Extract the [X, Y] coordinate from the center of the cell holding the provided text.  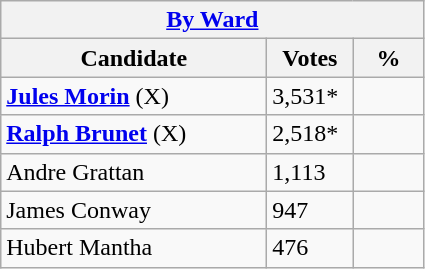
2,518* [310, 134]
1,113 [310, 172]
By Ward [212, 20]
James Conway [134, 210]
476 [310, 248]
Jules Morin (X) [134, 96]
Andre Grattan [134, 172]
Votes [310, 58]
Candidate [134, 58]
Hubert Mantha [134, 248]
Ralph Brunet (X) [134, 134]
% [388, 58]
3,531* [310, 96]
947 [310, 210]
